Locate the cell with the specified text and output its [x, y] center coordinate. 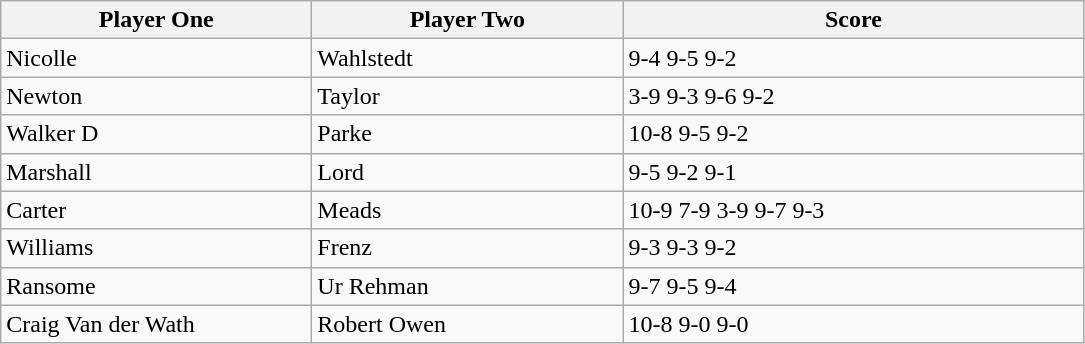
Wahlstedt [468, 58]
9-5 9-2 9-1 [854, 172]
10-8 9-0 9-0 [854, 324]
Williams [156, 248]
Robert Owen [468, 324]
10-9 7-9 3-9 9-7 9-3 [854, 210]
9-4 9-5 9-2 [854, 58]
Nicolle [156, 58]
Player One [156, 20]
Carter [156, 210]
9-3 9-3 9-2 [854, 248]
3-9 9-3 9-6 9-2 [854, 96]
Ur Rehman [468, 286]
Ransome [156, 286]
10-8 9-5 9-2 [854, 134]
9-7 9-5 9-4 [854, 286]
Newton [156, 96]
Player Two [468, 20]
Walker D [156, 134]
Marshall [156, 172]
Meads [468, 210]
Parke [468, 134]
Taylor [468, 96]
Frenz [468, 248]
Lord [468, 172]
Score [854, 20]
Craig Van der Wath [156, 324]
